Extract the [x, y] coordinate from the center of the cell holding the provided text.  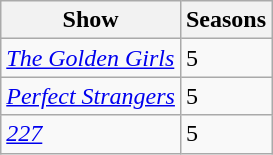
Seasons [226, 20]
227 [91, 134]
Perfect Strangers [91, 96]
Show [91, 20]
The Golden Girls [91, 58]
